For the text-containing cell, return its midpoint in [x, y] coordinate format. 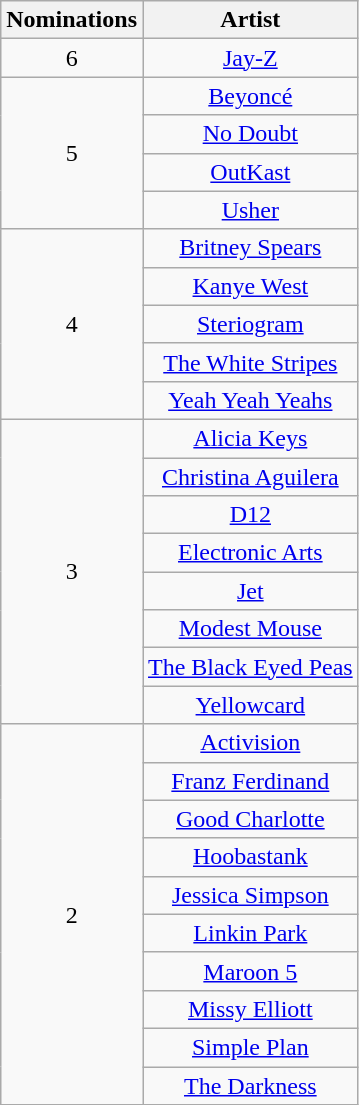
OutKast [250, 172]
Activision [250, 743]
Artist [250, 20]
The White Stripes [250, 362]
The Black Eyed Peas [250, 667]
Yellowcard [250, 705]
Linkin Park [250, 933]
Nominations [72, 20]
Franz Ferdinand [250, 781]
Kanye West [250, 286]
Missy Elliott [250, 1009]
Alicia Keys [250, 438]
Jet [250, 591]
Modest Mouse [250, 629]
Good Charlotte [250, 819]
Yeah Yeah Yeahs [250, 400]
4 [72, 324]
Steriogram [250, 324]
Jay-Z [250, 58]
Simple Plan [250, 1047]
Hoobastank [250, 857]
Jessica Simpson [250, 895]
Britney Spears [250, 248]
2 [72, 914]
Electronic Arts [250, 553]
No Doubt [250, 134]
5 [72, 153]
Usher [250, 210]
Beyoncé [250, 96]
3 [72, 571]
The Darkness [250, 1085]
D12 [250, 515]
Christina Aguilera [250, 477]
6 [72, 58]
Maroon 5 [250, 971]
